Search for the cell housing the specified text and yield its (x, y) center coordinate. 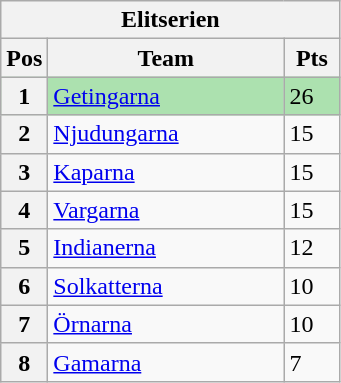
3 (24, 172)
Getingarna (166, 96)
Pos (24, 58)
Njudungarna (166, 134)
2 (24, 134)
Elitserien (170, 20)
Gamarna (166, 362)
Pts (312, 58)
12 (312, 248)
Solkatterna (166, 286)
Kaparna (166, 172)
Team (166, 58)
Vargarna (166, 210)
1 (24, 96)
26 (312, 96)
8 (24, 362)
Indianerna (166, 248)
4 (24, 210)
5 (24, 248)
6 (24, 286)
Örnarna (166, 324)
